Scan for the cell matching the given text and deliver its (x, y) coordinate at center. 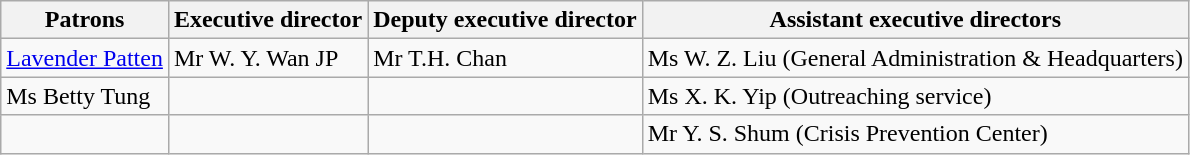
Executive director (268, 20)
Assistant executive directors (915, 20)
Patrons (85, 20)
Deputy executive director (506, 20)
Ms W. Z. Liu (General Administration & Headquarters) (915, 58)
Lavender Patten (85, 58)
Mr W. Y. Wan JP (268, 58)
Ms Betty Tung (85, 96)
Ms X. K. Yip (Outreaching service) (915, 96)
Mr T.H. Chan (506, 58)
Mr Y. S. Shum (Crisis Prevention Center) (915, 134)
